Capture the cell that displays the provided text and extract its (x, y) central coordinate. 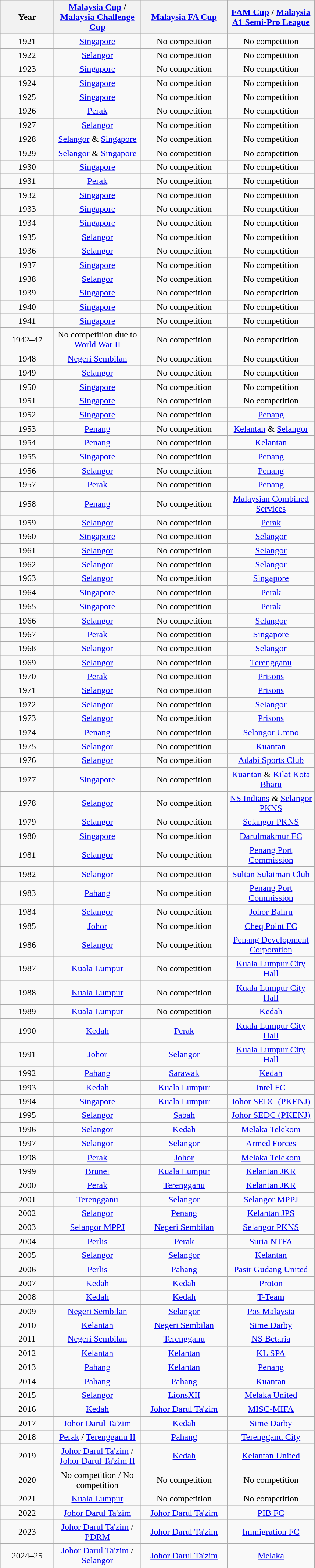
1974 (27, 732)
1970 (27, 677)
1987 (27, 969)
2008 (27, 1297)
No competition due to World War II (97, 340)
1951 (27, 401)
1996 (27, 1129)
1932 (27, 195)
Malaysian Combined Services (271, 503)
Adabi Sports Club (271, 760)
1931 (27, 181)
1994 (27, 1101)
No competition / No competition (97, 1480)
1977 (27, 779)
2021 (27, 1499)
1959 (27, 523)
1969 (27, 663)
1922 (27, 55)
2016 (27, 1409)
1941 (27, 321)
1973 (27, 718)
1930 (27, 167)
1983 (27, 893)
Brunei (97, 1171)
Kelantan JPS (271, 1213)
2022 (27, 1513)
1952 (27, 415)
1935 (27, 237)
1999 (27, 1171)
1962 (27, 564)
Johor Darul Ta'zim / PDRM (97, 1532)
Johor Darul Ta'zim / Johor Darul Ta'zim II (97, 1456)
Cheq Point FC (271, 926)
2011 (27, 1339)
1954 (27, 443)
2007 (27, 1283)
Kelantan United (271, 1456)
1921 (27, 41)
2023 (27, 1532)
1992 (27, 1073)
1993 (27, 1087)
1936 (27, 251)
NS Indians & Selangor PKNS (271, 803)
Terengganu City (271, 1437)
2013 (27, 1367)
Darulmakmur FC (271, 836)
1927 (27, 125)
1928 (27, 139)
2006 (27, 1269)
2005 (27, 1255)
2004 (27, 1241)
1984 (27, 912)
1995 (27, 1115)
1961 (27, 550)
1990 (27, 1030)
1957 (27, 485)
Perak / Terengganu II (97, 1437)
1929 (27, 153)
1976 (27, 760)
Selangor Umno (271, 732)
Malaysia FA Cup (184, 17)
Suria NTFA (271, 1241)
1942–47 (27, 340)
1985 (27, 926)
Pasir Gudang United (271, 1269)
Year (27, 17)
1925 (27, 97)
Johor Bahru (271, 912)
Penang Development Corporation (271, 945)
1926 (27, 111)
1982 (27, 874)
Sabah (184, 1115)
1937 (27, 265)
1923 (27, 69)
Proton (271, 1283)
NS Betaria (271, 1339)
Melaka (271, 1556)
Immigration FC (271, 1532)
1978 (27, 803)
1938 (27, 279)
2001 (27, 1199)
2015 (27, 1395)
LionsXII (184, 1395)
Sultan Sulaiman Club (271, 874)
1966 (27, 620)
1986 (27, 945)
1949 (27, 373)
2014 (27, 1381)
1968 (27, 648)
Pos Malaysia (271, 1311)
2010 (27, 1325)
Kelantan & Selangor (271, 429)
1963 (27, 578)
2018 (27, 1437)
1989 (27, 1012)
2024–25 (27, 1556)
1997 (27, 1143)
1975 (27, 746)
1933 (27, 209)
1972 (27, 704)
PIB FC (271, 1513)
Johor Darul Ta'zim / Selangor (97, 1556)
1965 (27, 606)
2002 (27, 1213)
Armed Forces (271, 1143)
1964 (27, 592)
1950 (27, 387)
MISC-MIFA (271, 1409)
1956 (27, 471)
1988 (27, 993)
1981 (27, 855)
1939 (27, 293)
KL SPA (271, 1353)
1980 (27, 836)
1953 (27, 429)
T-Team (271, 1297)
Kuantan & Kilat Kota Bharu (271, 779)
2009 (27, 1311)
1991 (27, 1055)
1955 (27, 457)
1971 (27, 690)
1998 (27, 1157)
1960 (27, 537)
Sarawak (184, 1073)
1979 (27, 822)
Melaka United (271, 1395)
Malaysia Cup / Malaysia Challenge Cup (97, 17)
Intel FC (271, 1087)
1934 (27, 223)
2019 (27, 1456)
1924 (27, 83)
2020 (27, 1480)
1948 (27, 359)
2000 (27, 1185)
FAM Cup / Malaysia A1 Semi-Pro League (271, 17)
2012 (27, 1353)
1958 (27, 503)
1967 (27, 634)
2003 (27, 1227)
2017 (27, 1423)
1940 (27, 307)
